Return [x, y] of the center of cell containing provided text 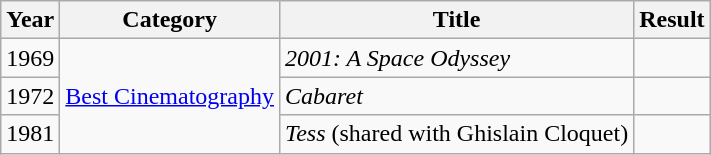
2001: A Space Odyssey [457, 58]
Title [457, 20]
Cabaret [457, 96]
Result [672, 20]
Best Cinematography [170, 96]
Year [30, 20]
Category [170, 20]
Tess (shared with Ghislain Cloquet) [457, 134]
1969 [30, 58]
1981 [30, 134]
1972 [30, 96]
